Detect which cell encompasses the target text, then output its [X, Y] center coordinate. 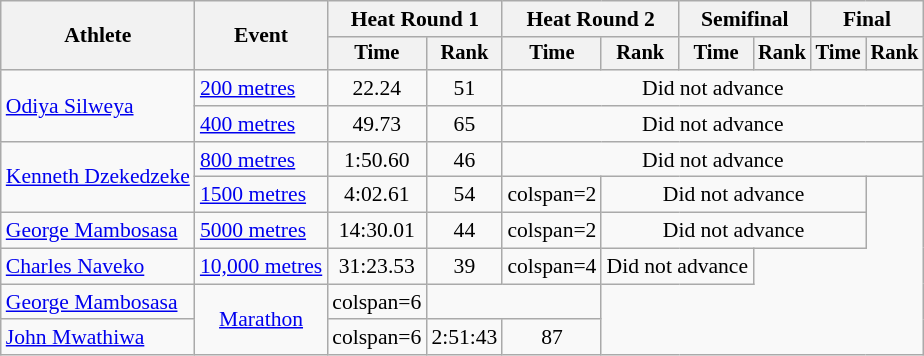
31:23.53 [376, 267]
44 [464, 231]
10,000 metres [261, 267]
54 [464, 195]
400 metres [261, 124]
Final [867, 19]
Event [261, 36]
51 [464, 88]
1500 metres [261, 195]
14:30.01 [376, 231]
Marathon [261, 320]
2:51:43 [464, 338]
22.24 [376, 88]
1:50.60 [376, 160]
46 [464, 160]
Heat Round 2 [590, 19]
200 metres [261, 88]
65 [464, 124]
800 metres [261, 160]
Heat Round 1 [414, 19]
Kenneth Dzekedzeke [98, 178]
Charles Naveko [98, 267]
49.73 [376, 124]
Odiya Silweya [98, 106]
Athlete [98, 36]
Semifinal [745, 19]
39 [464, 267]
colspan=4 [552, 267]
87 [552, 338]
John Mwathiwa [98, 338]
5000 metres [261, 231]
4:02.61 [376, 195]
